Detect which cell encompasses the target text, then output its [X, Y] center coordinate. 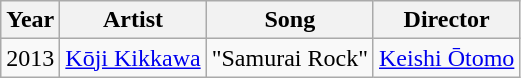
Song [290, 20]
Keishi Ōtomo [446, 58]
Artist [133, 20]
2013 [30, 58]
Year [30, 20]
"Samurai Rock" [290, 58]
Director [446, 20]
Kōji Kikkawa [133, 58]
